Determine the [x, y] coordinate at the center of the cell enclosing the given text.  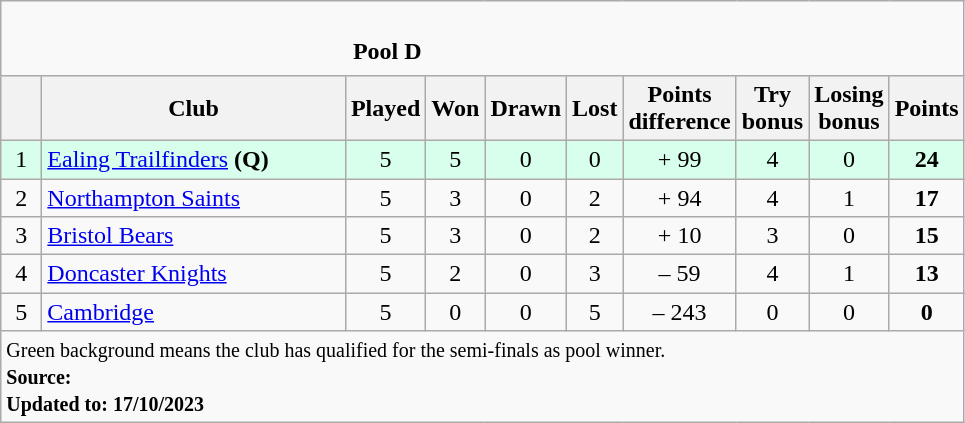
Northampton Saints [194, 197]
– 59 [680, 274]
13 [926, 274]
Bristol Bears [194, 236]
Cambridge [194, 312]
Drawn [526, 108]
+ 10 [680, 236]
+ 94 [680, 197]
Losing bonus [849, 108]
Lost [595, 108]
15 [926, 236]
17 [926, 197]
Ealing Trailfinders (Q) [194, 159]
Points [926, 108]
Club [194, 108]
24 [926, 159]
Try bonus [772, 108]
Green background means the club has qualified for the semi-finals as pool winner.Source: Updated to: 17/10/2023 [482, 376]
+ 99 [680, 159]
Doncaster Knights [194, 274]
Won [456, 108]
Played [385, 108]
– 243 [680, 312]
Points difference [680, 108]
